Detect which cell encompasses the target text, then output its [X, Y] center coordinate. 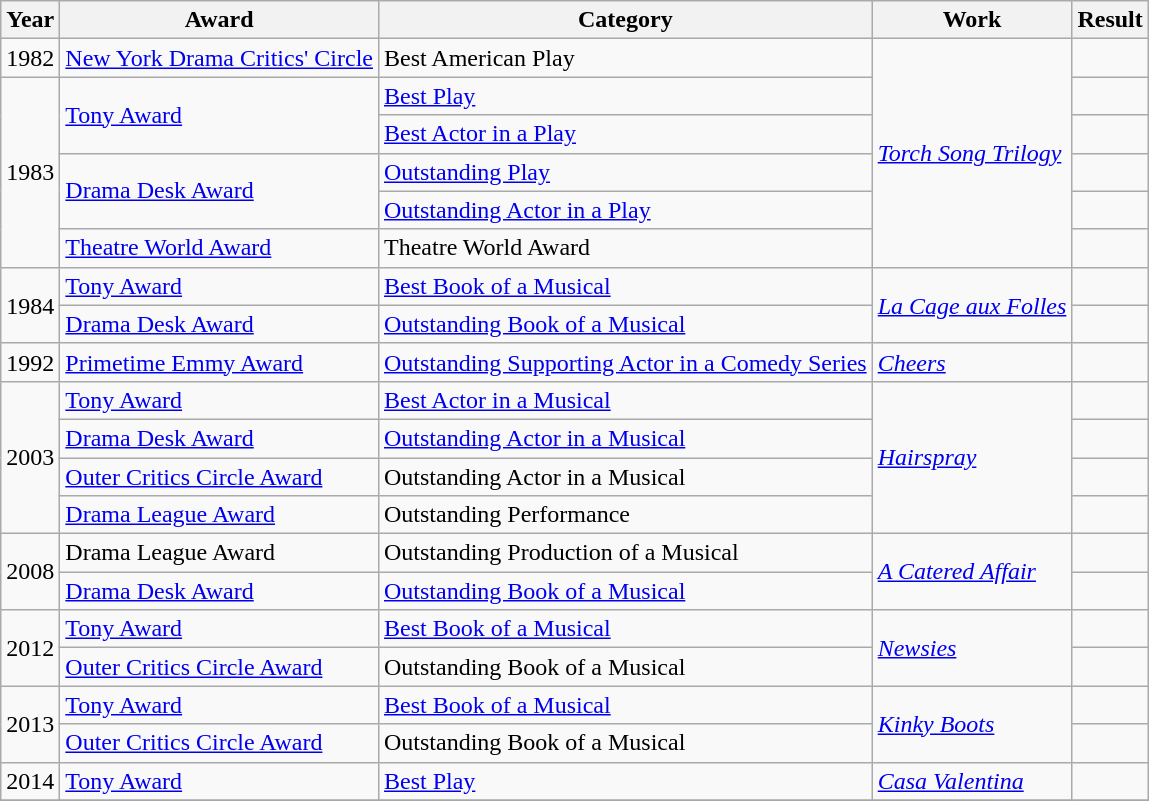
Best American Play [625, 58]
2003 [30, 457]
A Catered Affair [972, 572]
La Cage aux Folles [972, 305]
Primetime Emmy Award [220, 362]
2012 [30, 648]
Work [972, 20]
Best Actor in a Play [625, 134]
Year [30, 20]
Casa Valentina [972, 781]
Torch Song Trilogy [972, 153]
Outstanding Performance [625, 515]
Category [625, 20]
Result [1110, 20]
2008 [30, 572]
Best Actor in a Musical [625, 400]
2013 [30, 724]
Newsies [972, 648]
Cheers [972, 362]
1983 [30, 172]
Outstanding Play [625, 172]
Outstanding Production of a Musical [625, 553]
1992 [30, 362]
New York Drama Critics' Circle [220, 58]
Outstanding Supporting Actor in a Comedy Series [625, 362]
Kinky Boots [972, 724]
2014 [30, 781]
Hairspray [972, 457]
1984 [30, 305]
1982 [30, 58]
Award [220, 20]
Outstanding Actor in a Play [625, 210]
